Search for the cell housing the specified text and yield its (x, y) center coordinate. 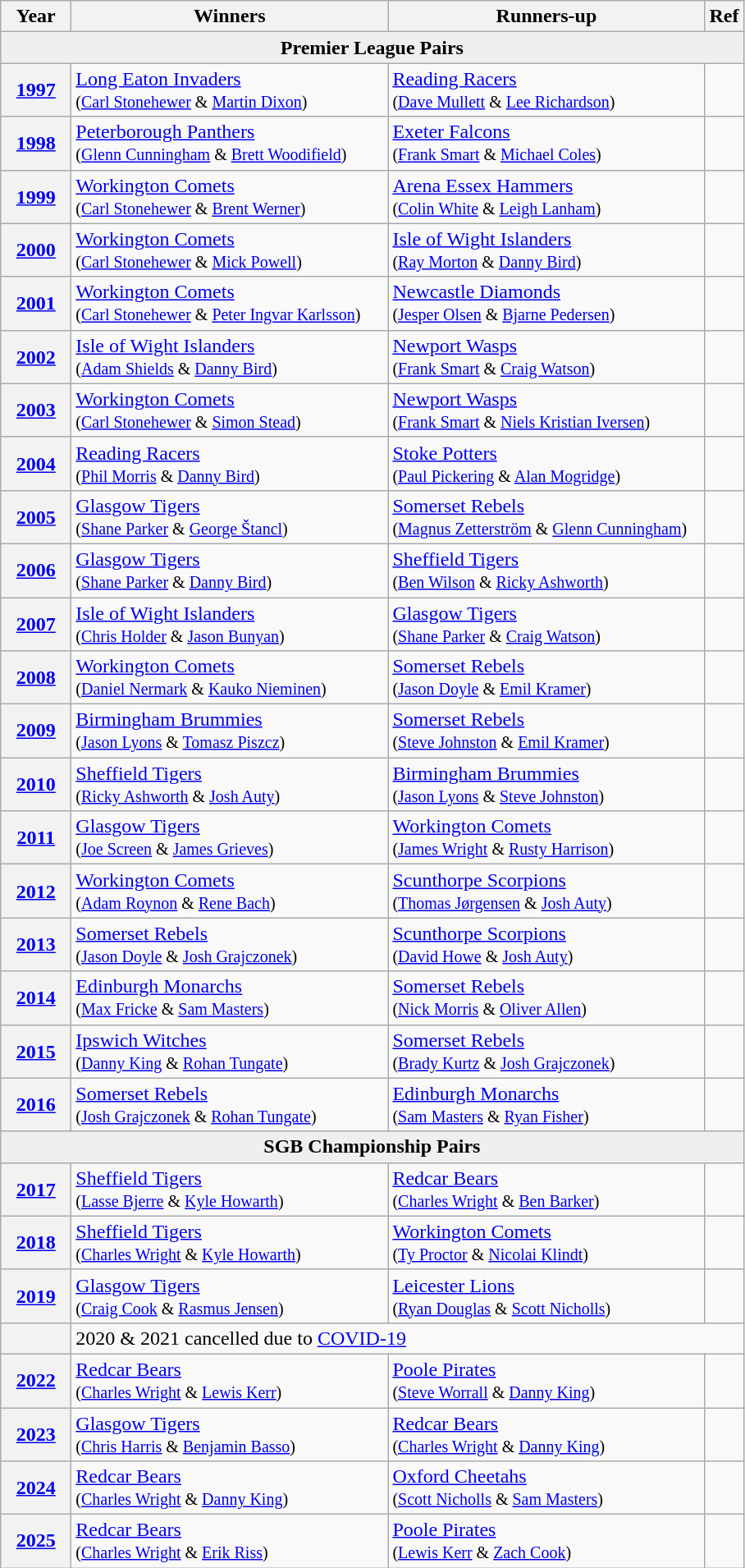
Poole Pirates(Lewis Kerr & Zach Cook) (546, 1542)
Isle of Wight Islanders(Chris Holder & Jason Bunyan) (230, 624)
Glasgow Tigers(Craig Cook & Rasmus Jensen) (230, 1295)
2000 (36, 250)
Ref (724, 16)
Scunthorpe Scorpions(David Howe & Josh Auty) (546, 944)
2022 (36, 1381)
Birmingham Brummies(Jason Lyons & Steve Johnston) (546, 785)
Sheffield Tigers(Charles Wright & Kyle Howarth) (230, 1243)
Workington Comets(Daniel Nermark & Kauko Nieminen) (230, 678)
Glasgow Tigers(Chris Harris & Benjamin Basso) (230, 1433)
2011 (36, 837)
2003 (36, 410)
Poole Pirates(Steve Worrall & Danny King) (546, 1381)
2018 (36, 1243)
Glasgow Tigers(Shane Parker & George Štancl) (230, 517)
Sheffield Tigers(Ricky Ashworth & Josh Auty) (230, 785)
Long Eaton Invaders(Carl Stonehewer & Martin Dixon) (230, 90)
2019 (36, 1295)
Redcar Bears(Charles Wright & Lewis Kerr) (230, 1381)
Winners (230, 16)
2025 (36, 1542)
2017 (36, 1189)
Workington Comets(Carl Stonehewer & Mick Powell) (230, 250)
2013 (36, 944)
Workington Comets(Carl Stonehewer & Brent Werner) (230, 197)
2024 (36, 1488)
Somerset Rebels(Jason Doyle & Josh Grajczonek) (230, 944)
Ipswich Witches(Danny King & Rohan Tungate) (230, 1051)
Workington Comets(Adam Roynon & Rene Bach) (230, 892)
Sheffield Tigers(Lasse Bjerre & Kyle Howarth) (230, 1189)
2009 (36, 731)
2015 (36, 1051)
Newcastle Diamonds(Jesper Olsen & Bjarne Pedersen) (546, 304)
2007 (36, 624)
Reading Racers(Phil Morris & Danny Bird) (230, 463)
Stoke Potters(Paul Pickering & Alan Mogridge) (546, 463)
Sheffield Tigers(Ben Wilson & Ricky Ashworth) (546, 570)
Exeter Falcons(Frank Smart & Michael Coles) (546, 143)
2002 (36, 356)
Edinburgh Monarchs(Max Fricke & Sam Masters) (230, 998)
Leicester Lions(Ryan Douglas & Scott Nicholls) (546, 1295)
2014 (36, 998)
Newport Wasps(Frank Smart & Niels Kristian Iversen) (546, 410)
Edinburgh Monarchs(Sam Masters & Ryan Fisher) (546, 1105)
2020 & 2021 cancelled due to COVID-19 (407, 1338)
SGB Championship Pairs (372, 1147)
Somerset Rebels(Magnus Zetterström & Glenn Cunningham) (546, 517)
Newport Wasps(Frank Smart & Craig Watson) (546, 356)
Redcar Bears(Charles Wright & Erik Riss) (230, 1542)
2012 (36, 892)
2006 (36, 570)
Reading Racers(Dave Mullett & Lee Richardson) (546, 90)
1998 (36, 143)
2016 (36, 1105)
2023 (36, 1433)
Birmingham Brummies(Jason Lyons & Tomasz Piszcz) (230, 731)
Glasgow Tigers(Joe Screen & James Grieves) (230, 837)
Arena Essex Hammers(Colin White & Leigh Lanham) (546, 197)
1997 (36, 90)
Peterborough Panthers(Glenn Cunningham & Brett Woodifield) (230, 143)
Somerset Rebels(Jason Doyle & Emil Kramer) (546, 678)
Somerset Rebels(Nick Morris & Oliver Allen) (546, 998)
Glasgow Tigers(Shane Parker & Craig Watson) (546, 624)
2001 (36, 304)
Runners-up (546, 16)
Workington Comets(Carl Stonehewer & Simon Stead) (230, 410)
Premier League Pairs (372, 48)
Year (36, 16)
Workington Comets(Carl Stonehewer & Peter Ingvar Karlsson) (230, 304)
2008 (36, 678)
Somerset Rebels(Brady Kurtz & Josh Grajczonek) (546, 1051)
Workington Comets(James Wright & Rusty Harrison) (546, 837)
1999 (36, 197)
2010 (36, 785)
Oxford Cheetahs(Scott Nicholls & Sam Masters) (546, 1488)
Scunthorpe Scorpions(Thomas Jørgensen & Josh Auty) (546, 892)
Glasgow Tigers(Shane Parker & Danny Bird) (230, 570)
Somerset Rebels(Josh Grajczonek & Rohan Tungate) (230, 1105)
2004 (36, 463)
Workington Comets(Ty Proctor & Nicolai Klindt) (546, 1243)
Isle of Wight Islanders(Ray Morton & Danny Bird) (546, 250)
Isle of Wight Islanders(Adam Shields & Danny Bird) (230, 356)
Somerset Rebels(Steve Johnston & Emil Kramer) (546, 731)
Redcar Bears(Charles Wright & Ben Barker) (546, 1189)
2005 (36, 517)
